For the text-containing cell, return its midpoint in (x, y) coordinate format. 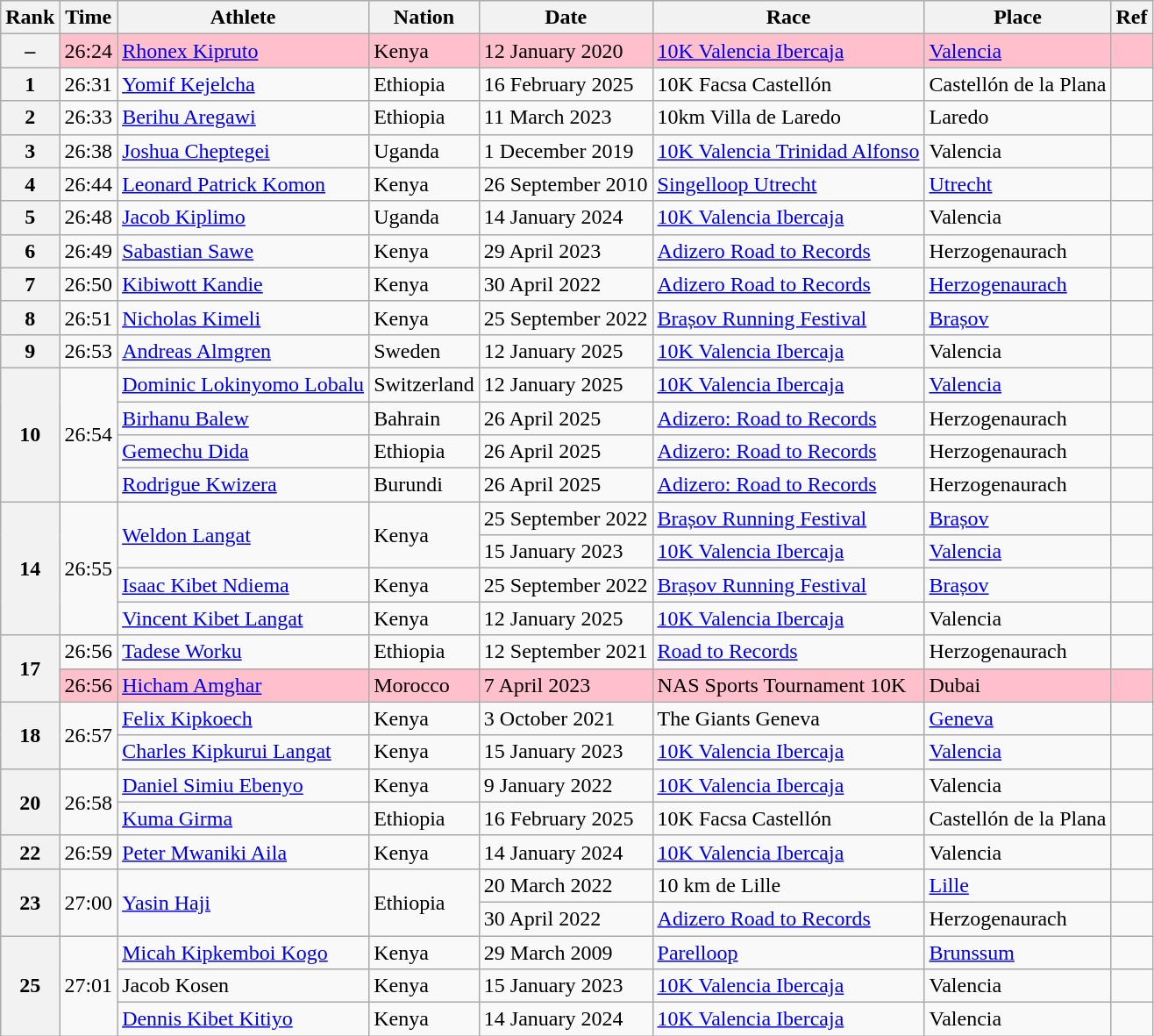
Time (89, 18)
25 (30, 985)
Micah Kipkemboi Kogo (244, 952)
26:51 (89, 318)
26:24 (89, 51)
26:33 (89, 118)
26:50 (89, 284)
20 (30, 802)
Felix Kipkoech (244, 718)
– (30, 51)
Singelloop Utrecht (788, 184)
Sabastian Sawe (244, 251)
18 (30, 735)
Bahrain (424, 418)
Switzerland (424, 384)
11 March 2023 (566, 118)
6 (30, 251)
Berihu Aregawi (244, 118)
26:54 (89, 434)
The Giants Geneva (788, 718)
26:57 (89, 735)
Rodrigue Kwizera (244, 485)
4 (30, 184)
27:00 (89, 902)
9 (30, 351)
Isaac Kibet Ndiema (244, 585)
Road to Records (788, 652)
20 March 2022 (566, 885)
Place (1017, 18)
7 April 2023 (566, 685)
26 September 2010 (566, 184)
Geneva (1017, 718)
Date (566, 18)
Tadese Worku (244, 652)
Ref (1131, 18)
Jacob Kiplimo (244, 218)
22 (30, 852)
14 (30, 568)
Birhanu Balew (244, 418)
Vincent Kibet Langat (244, 618)
Nation (424, 18)
Dennis Kibet Kitiyo (244, 1019)
Brunssum (1017, 952)
10 km de Lille (788, 885)
Lille (1017, 885)
Nicholas Kimeli (244, 318)
Rhonex Kipruto (244, 51)
23 (30, 902)
Peter Mwaniki Aila (244, 852)
Race (788, 18)
9 January 2022 (566, 785)
12 September 2021 (566, 652)
26:48 (89, 218)
Sweden (424, 351)
Yasin Haji (244, 902)
Athlete (244, 18)
1 (30, 84)
Daniel Simiu Ebenyo (244, 785)
Dominic Lokinyomo Lobalu (244, 384)
26:58 (89, 802)
NAS Sports Tournament 10K (788, 685)
26:59 (89, 852)
Jacob Kosen (244, 986)
10K Valencia Trinidad Alfonso (788, 151)
Kuma Girma (244, 818)
Morocco (424, 685)
Andreas Almgren (244, 351)
26:49 (89, 251)
Parelloop (788, 952)
1 December 2019 (566, 151)
10 (30, 434)
Joshua Cheptegei (244, 151)
8 (30, 318)
3 October 2021 (566, 718)
5 (30, 218)
26:38 (89, 151)
26:53 (89, 351)
Rank (30, 18)
12 January 2020 (566, 51)
29 April 2023 (566, 251)
Utrecht (1017, 184)
7 (30, 284)
17 (30, 668)
Charles Kipkurui Langat (244, 752)
Kibiwott Kandie (244, 284)
29 March 2009 (566, 952)
Hicham Amghar (244, 685)
2 (30, 118)
Dubai (1017, 685)
10km Villa de Laredo (788, 118)
Leonard Patrick Komon (244, 184)
Gemechu Dida (244, 452)
Weldon Langat (244, 535)
3 (30, 151)
26:55 (89, 568)
27:01 (89, 985)
26:44 (89, 184)
Yomif Kejelcha (244, 84)
Burundi (424, 485)
26:31 (89, 84)
Laredo (1017, 118)
